Detect which cell encompasses the target text, then output its [X, Y] center coordinate. 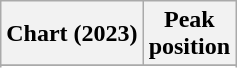
Chart (2023) [72, 34]
Peakposition [189, 34]
